For the text-containing cell, return its midpoint in (x, y) coordinate format. 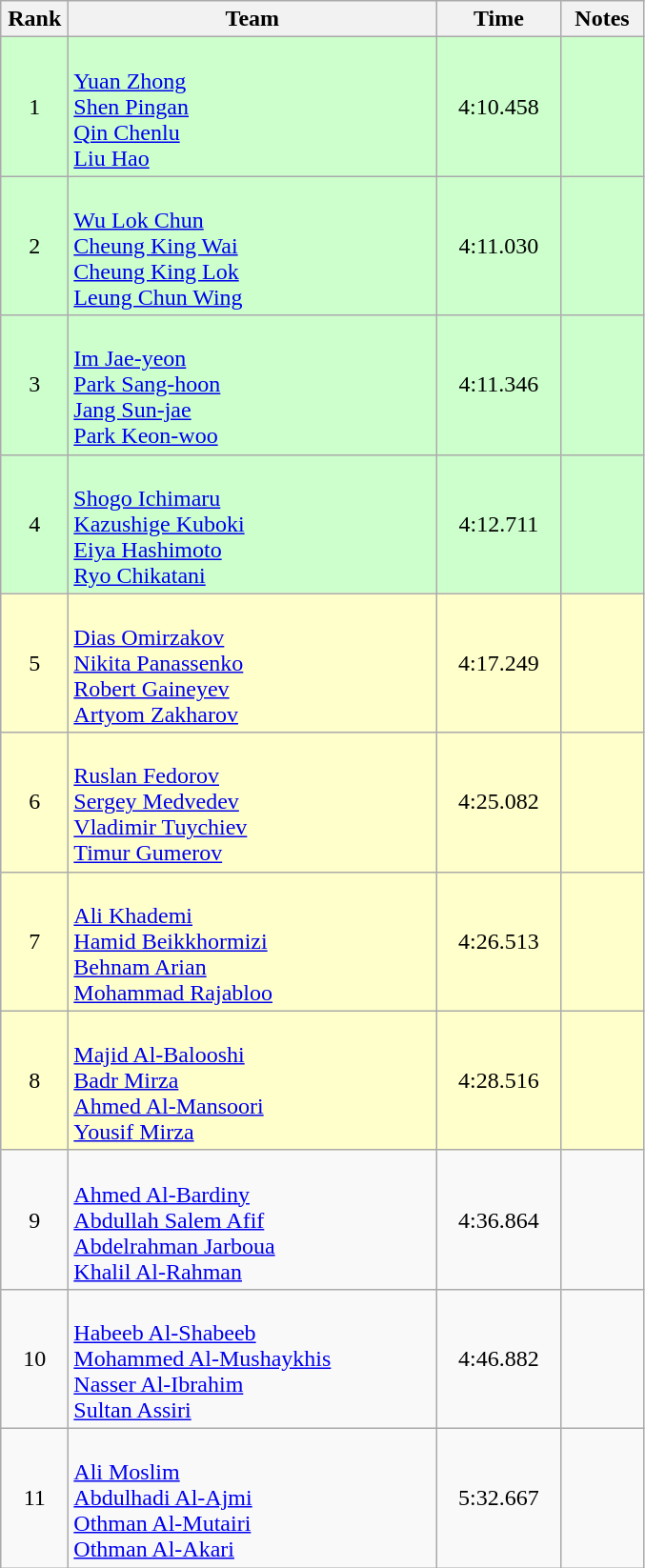
2 (34, 246)
3 (34, 385)
4:36.864 (499, 1219)
6 (34, 802)
Im Jae-yeonPark Sang-hoonJang Sun-jaePark Keon-woo (252, 385)
Ali MoslimAbdulhadi Al-AjmiOthman Al-MutairiOthman Al-Akari (252, 1498)
11 (34, 1498)
Majid Al-BalooshiBadr MirzaAhmed Al-MansooriYousif Mirza (252, 1080)
Time (499, 19)
Habeeb Al-ShabeebMohammed Al-MushaykhisNasser Al-IbrahimSultan Assiri (252, 1358)
4:17.249 (499, 663)
Yuan ZhongShen PinganQin ChenluLiu Hao (252, 107)
4 (34, 524)
Notes (602, 19)
Ruslan FedorovSergey MedvedevVladimir TuychievTimur Gumerov (252, 802)
8 (34, 1080)
4:26.513 (499, 941)
10 (34, 1358)
Wu Lok ChunCheung King WaiCheung King LokLeung Chun Wing (252, 246)
4:10.458 (499, 107)
Shogo IchimaruKazushige KubokiEiya HashimotoRyo Chikatani (252, 524)
4:46.882 (499, 1358)
9 (34, 1219)
Dias OmirzakovNikita PanassenkoRobert GaineyevArtyom Zakharov (252, 663)
7 (34, 941)
1 (34, 107)
4:28.516 (499, 1080)
Ali KhademiHamid BeikkhormiziBehnam ArianMohammad Rajabloo (252, 941)
5:32.667 (499, 1498)
4:25.082 (499, 802)
Rank (34, 19)
4:12.711 (499, 524)
5 (34, 663)
4:11.030 (499, 246)
Team (252, 19)
4:11.346 (499, 385)
Ahmed Al-BardinyAbdullah Salem AfifAbdelrahman JarbouaKhalil Al-Rahman (252, 1219)
